Detect which cell encompasses the target text, then output its [x, y] center coordinate. 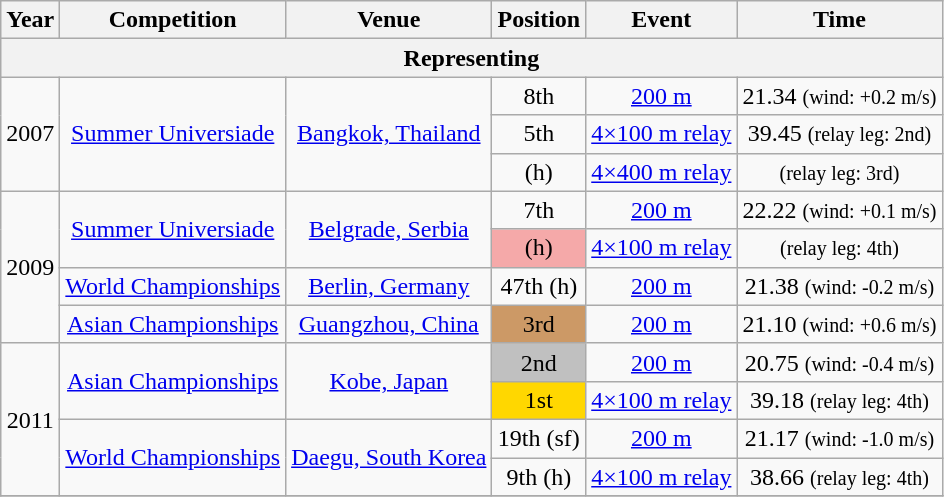
Bangkok, Thailand [389, 134]
(relay leg: 4th) [840, 248]
4×400 m relay [662, 172]
(relay leg: 3rd) [840, 172]
39.18 (relay leg: 4th) [840, 400]
8th [539, 96]
Representing [472, 58]
39.45 (relay leg: 2nd) [840, 134]
38.66 (relay leg: 4th) [840, 477]
Berlin, Germany [389, 286]
Belgrade, Serbia [389, 229]
19th (sf) [539, 438]
22.22 (wind: +0.1 m/s) [840, 210]
Year [30, 20]
Venue [389, 20]
21.34 (wind: +0.2 m/s) [840, 96]
9th (h) [539, 477]
Position [539, 20]
2nd [539, 362]
2009 [30, 267]
7th [539, 210]
Competition [173, 20]
21.17 (wind: -1.0 m/s) [840, 438]
21.38 (wind: -0.2 m/s) [840, 286]
3rd [539, 324]
Guangzhou, China [389, 324]
2007 [30, 134]
Time [840, 20]
Daegu, South Korea [389, 457]
20.75 (wind: -0.4 m/s) [840, 362]
47th (h) [539, 286]
5th [539, 134]
Event [662, 20]
1st [539, 400]
21.10 (wind: +0.6 m/s) [840, 324]
Kobe, Japan [389, 381]
2011 [30, 419]
